Search for the cell housing the specified text and yield its (X, Y) center coordinate. 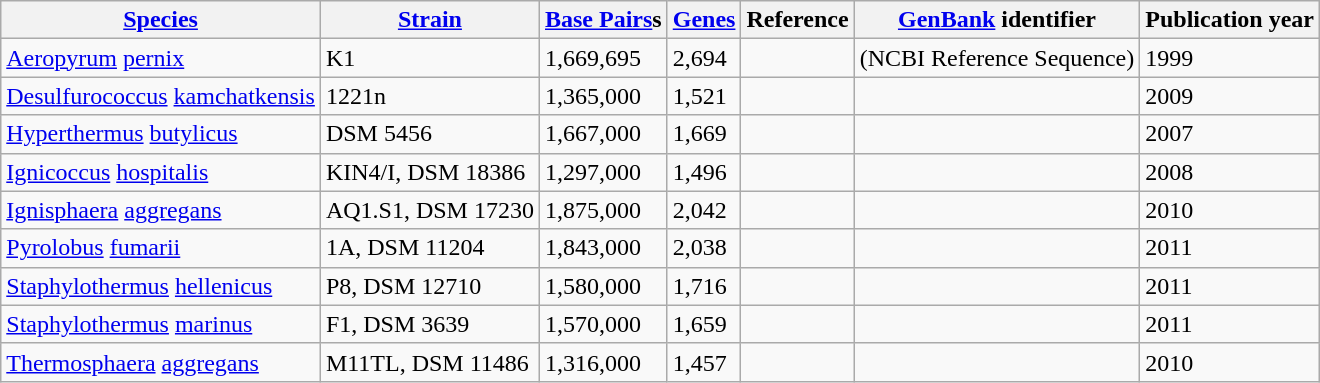
2,042 (704, 210)
Hyperthermus butylicus (161, 134)
2,038 (704, 248)
2007 (1230, 134)
Staphylothermus hellenicus (161, 286)
Publication year (1230, 20)
1,365,000 (603, 96)
K1 (430, 58)
KIN4/I, DSM 18386 (430, 172)
Ignisphaera aggregans (161, 210)
1999 (1230, 58)
DSM 5456 (430, 134)
Aeropyrum pernix (161, 58)
AQ1.S1, DSM 17230 (430, 210)
1,570,000 (603, 324)
1,457 (704, 362)
2008 (1230, 172)
Pyrolobus fumarii (161, 248)
1,580,000 (603, 286)
(NCBI Reference Sequence) (997, 58)
Ignicoccus hospitalis (161, 172)
1,496 (704, 172)
Genes (704, 20)
1,521 (704, 96)
Species (161, 20)
2009 (1230, 96)
1,667,000 (603, 134)
2,694 (704, 58)
F1, DSM 3639 (430, 324)
1,843,000 (603, 248)
1,669 (704, 134)
1,316,000 (603, 362)
M11TL, DSM 11486 (430, 362)
1,659 (704, 324)
Strain (430, 20)
1A, DSM 11204 (430, 248)
Desulfurococcus kamchatkensis (161, 96)
1,875,000 (603, 210)
P8, DSM 12710 (430, 286)
Staphylothermus marinus (161, 324)
GenBank identifier (997, 20)
1221n (430, 96)
Reference (798, 20)
1,716 (704, 286)
Base Pairss (603, 20)
1,297,000 (603, 172)
1,669,695 (603, 58)
Thermosphaera aggregans (161, 362)
